Capture the cell that displays the provided text and extract its (X, Y) central coordinate. 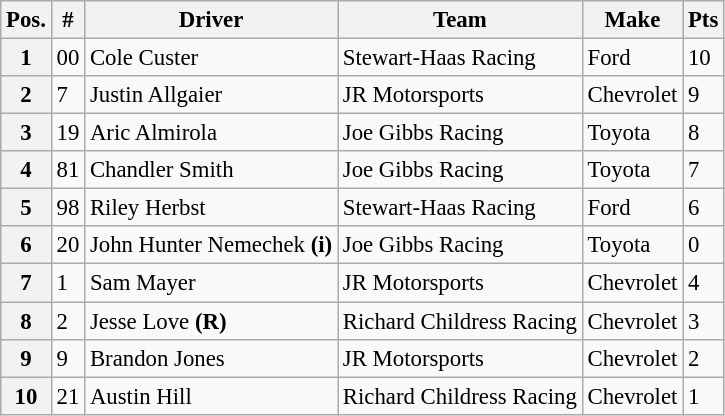
Brandon Jones (212, 358)
81 (68, 170)
Austin Hill (212, 396)
0 (704, 245)
Aric Almirola (212, 133)
Pos. (26, 20)
# (68, 20)
John Hunter Nemechek (i) (212, 245)
Chandler Smith (212, 170)
Justin Allgaier (212, 95)
98 (68, 208)
5 (26, 208)
Driver (212, 20)
20 (68, 245)
Cole Custer (212, 58)
Pts (704, 20)
Team (460, 20)
Sam Mayer (212, 283)
Riley Herbst (212, 208)
00 (68, 58)
21 (68, 396)
19 (68, 133)
Make (632, 20)
Jesse Love (R) (212, 321)
